For the text-containing cell, return its midpoint in [x, y] coordinate format. 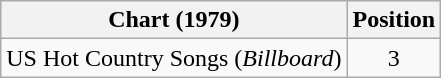
Chart (1979) [174, 20]
US Hot Country Songs (Billboard) [174, 58]
3 [394, 58]
Position [394, 20]
